Pinpoint the cell where the given text exists, returning its (x, y) midpoint coordinate. 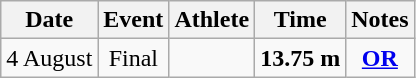
13.75 m (300, 58)
Time (300, 20)
Date (50, 20)
Athlete (212, 20)
OR (380, 58)
4 August (50, 58)
Notes (380, 20)
Final (134, 58)
Event (134, 20)
